Determine the (x, y) coordinate at the center of the cell enclosing the given text.  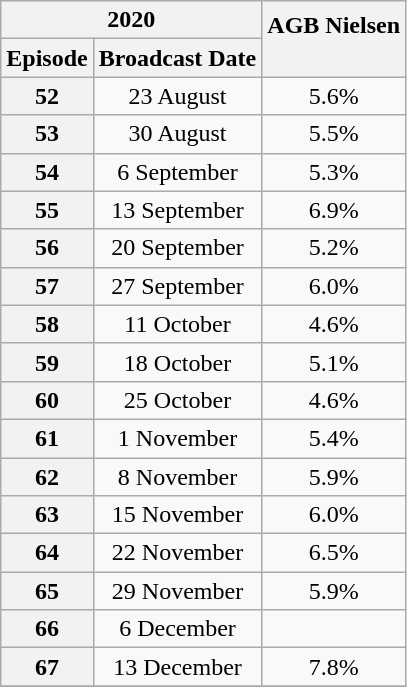
8 November (178, 477)
15 November (178, 515)
1 November (178, 438)
7.8% (334, 667)
58 (47, 324)
56 (47, 248)
2020 (132, 20)
5.5% (334, 134)
30 August (178, 134)
23 August (178, 96)
57 (47, 286)
64 (47, 553)
5.1% (334, 362)
20 September (178, 248)
66 (47, 629)
62 (47, 477)
54 (47, 172)
Broadcast Date (178, 58)
13 September (178, 210)
AGB Nielsen (334, 39)
59 (47, 362)
5.6% (334, 96)
55 (47, 210)
13 December (178, 667)
27 September (178, 286)
29 November (178, 591)
60 (47, 400)
5.2% (334, 248)
6.9% (334, 210)
11 October (178, 324)
Episode (47, 58)
61 (47, 438)
63 (47, 515)
22 November (178, 553)
67 (47, 667)
53 (47, 134)
65 (47, 591)
6 September (178, 172)
5.3% (334, 172)
6 December (178, 629)
18 October (178, 362)
25 October (178, 400)
52 (47, 96)
5.4% (334, 438)
6.5% (334, 553)
